Detect which cell encompasses the target text, then output its (X, Y) center coordinate. 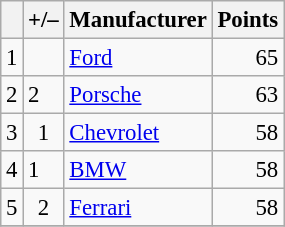
5 (12, 208)
Porsche (138, 95)
4 (12, 170)
3 (12, 133)
Chevrolet (138, 133)
+/– (44, 20)
65 (248, 58)
Ferrari (138, 208)
Ford (138, 58)
Manufacturer (138, 20)
BMW (138, 170)
63 (248, 95)
Points (248, 20)
